Identify which cell holds the provided text, then report its (x, y) central coordinate. 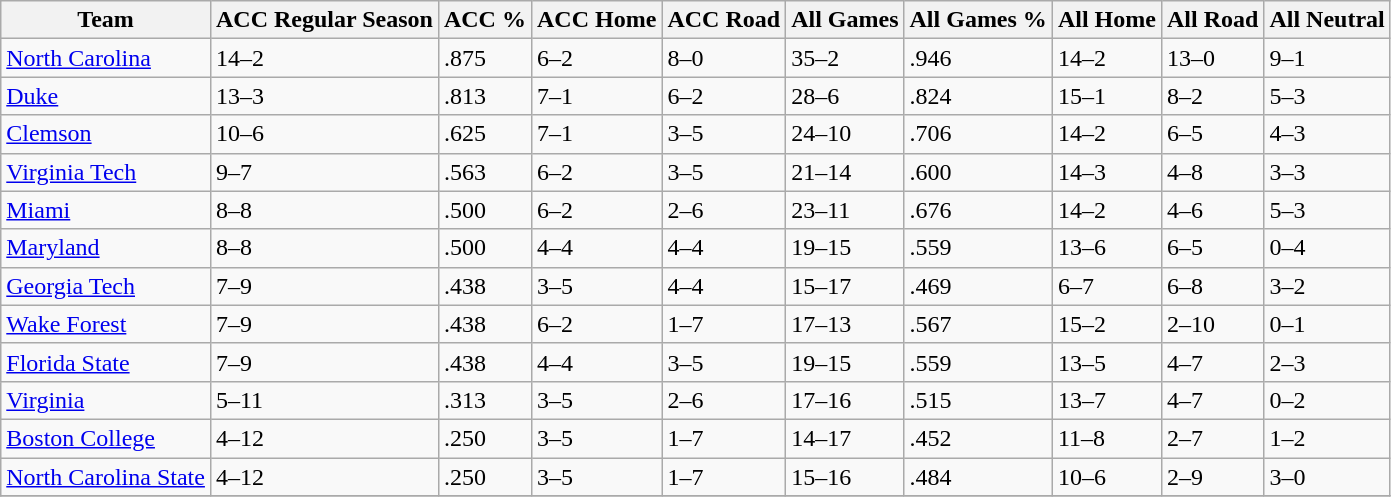
.946 (978, 58)
North Carolina State (106, 477)
6–8 (1212, 286)
All Games (845, 20)
35–2 (845, 58)
13–3 (324, 96)
4–8 (1212, 172)
8–0 (724, 58)
15–2 (1106, 324)
2–7 (1212, 438)
.484 (978, 477)
15–16 (845, 477)
17–16 (845, 400)
4–6 (1212, 210)
.452 (978, 438)
All Games % (978, 20)
Duke (106, 96)
.515 (978, 400)
13–0 (1212, 58)
2–9 (1212, 477)
Florida State (106, 362)
3–3 (1327, 172)
Boston College (106, 438)
.706 (978, 134)
.469 (978, 286)
0–2 (1327, 400)
ACC % (484, 20)
24–10 (845, 134)
14–17 (845, 438)
.676 (978, 210)
9–7 (324, 172)
13–6 (1106, 248)
Georgia Tech (106, 286)
Miami (106, 210)
All Neutral (1327, 20)
3–2 (1327, 286)
0–1 (1327, 324)
21–14 (845, 172)
9–1 (1327, 58)
6–7 (1106, 286)
14–3 (1106, 172)
All Road (1212, 20)
8–2 (1212, 96)
Virginia Tech (106, 172)
.824 (978, 96)
.567 (978, 324)
.313 (484, 400)
Team (106, 20)
23–11 (845, 210)
ACC Home (596, 20)
1–2 (1327, 438)
28–6 (845, 96)
0–4 (1327, 248)
.625 (484, 134)
2–10 (1212, 324)
Clemson (106, 134)
Maryland (106, 248)
.875 (484, 58)
3–0 (1327, 477)
ACC Regular Season (324, 20)
2–3 (1327, 362)
13–5 (1106, 362)
North Carolina (106, 58)
.813 (484, 96)
4–3 (1327, 134)
Wake Forest (106, 324)
ACC Road (724, 20)
All Home (1106, 20)
15–1 (1106, 96)
Virginia (106, 400)
.563 (484, 172)
15–17 (845, 286)
5–11 (324, 400)
11–8 (1106, 438)
13–7 (1106, 400)
.600 (978, 172)
17–13 (845, 324)
